Output the (x, y) coordinate of the center of the cell containing the given text.  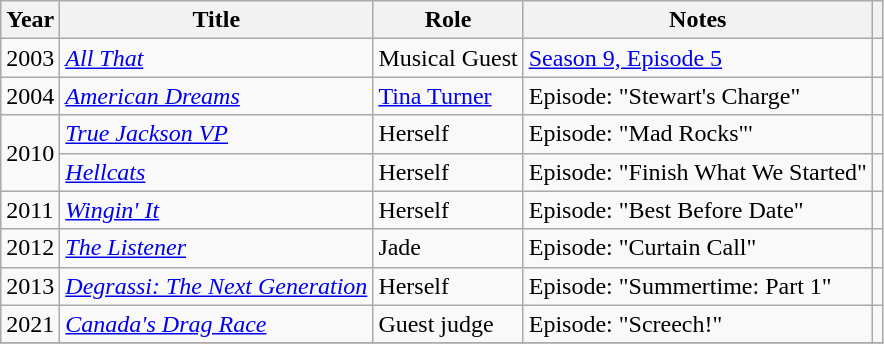
True Jackson VP (216, 134)
Episode: "Summertime: Part 1" (698, 286)
Wingin' It (216, 210)
2010 (30, 153)
American Dreams (216, 96)
Notes (698, 20)
2011 (30, 210)
Tina Turner (448, 96)
Episode: "Best Before Date" (698, 210)
Canada's Drag Race (216, 324)
The Listener (216, 248)
Jade (448, 248)
Role (448, 20)
Episode: "Stewart's Charge" (698, 96)
Episode: "Finish What We Started" (698, 172)
Episode: "Curtain Call" (698, 248)
Degrassi: The Next Generation (216, 286)
Episode: "Screech!" (698, 324)
2013 (30, 286)
Title (216, 20)
Musical Guest (448, 58)
Hellcats (216, 172)
Guest judge (448, 324)
2021 (30, 324)
All That (216, 58)
Episode: "Mad Rocks"' (698, 134)
2012 (30, 248)
2004 (30, 96)
2003 (30, 58)
Season 9, Episode 5 (698, 58)
Year (30, 20)
